Determine the [x, y] coordinate at the center of the cell enclosing the given text.  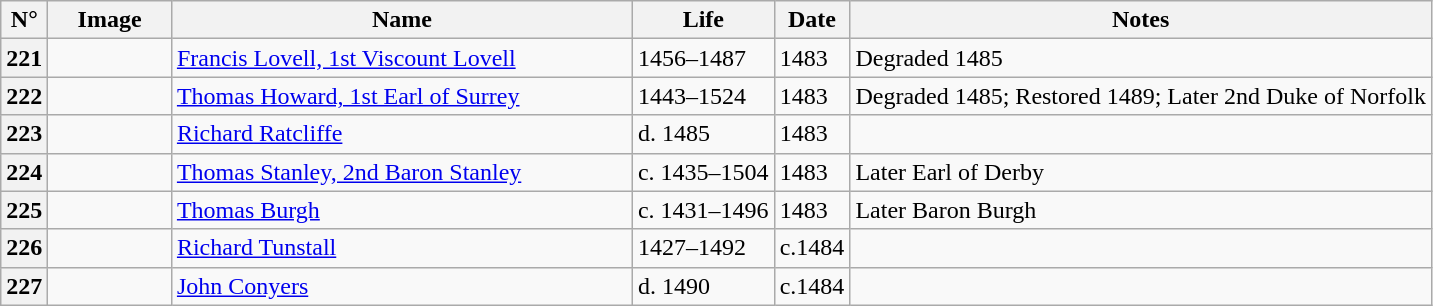
222 [24, 96]
John Conyers [402, 286]
Date [812, 20]
224 [24, 172]
Thomas Burgh [402, 210]
223 [24, 134]
227 [24, 286]
Degraded 1485; Restored 1489; Later 2nd Duke of Norfolk [1141, 96]
N° [24, 20]
Richard Tunstall [402, 248]
221 [24, 58]
225 [24, 210]
Life [703, 20]
1443–1524 [703, 96]
c. 1431–1496 [703, 210]
Thomas Stanley, 2nd Baron Stanley [402, 172]
Later Baron Burgh [1141, 210]
Thomas Howard, 1st Earl of Surrey [402, 96]
Richard Ratcliffe [402, 134]
Francis Lovell, 1st Viscount Lovell [402, 58]
Notes [1141, 20]
d. 1490 [703, 286]
1456–1487 [703, 58]
Name [402, 20]
Later Earl of Derby [1141, 172]
d. 1485 [703, 134]
Image [110, 20]
226 [24, 248]
Degraded 1485 [1141, 58]
c. 1435–1504 [703, 172]
1427–1492 [703, 248]
